Detect which cell encompasses the target text, then output its (x, y) center coordinate. 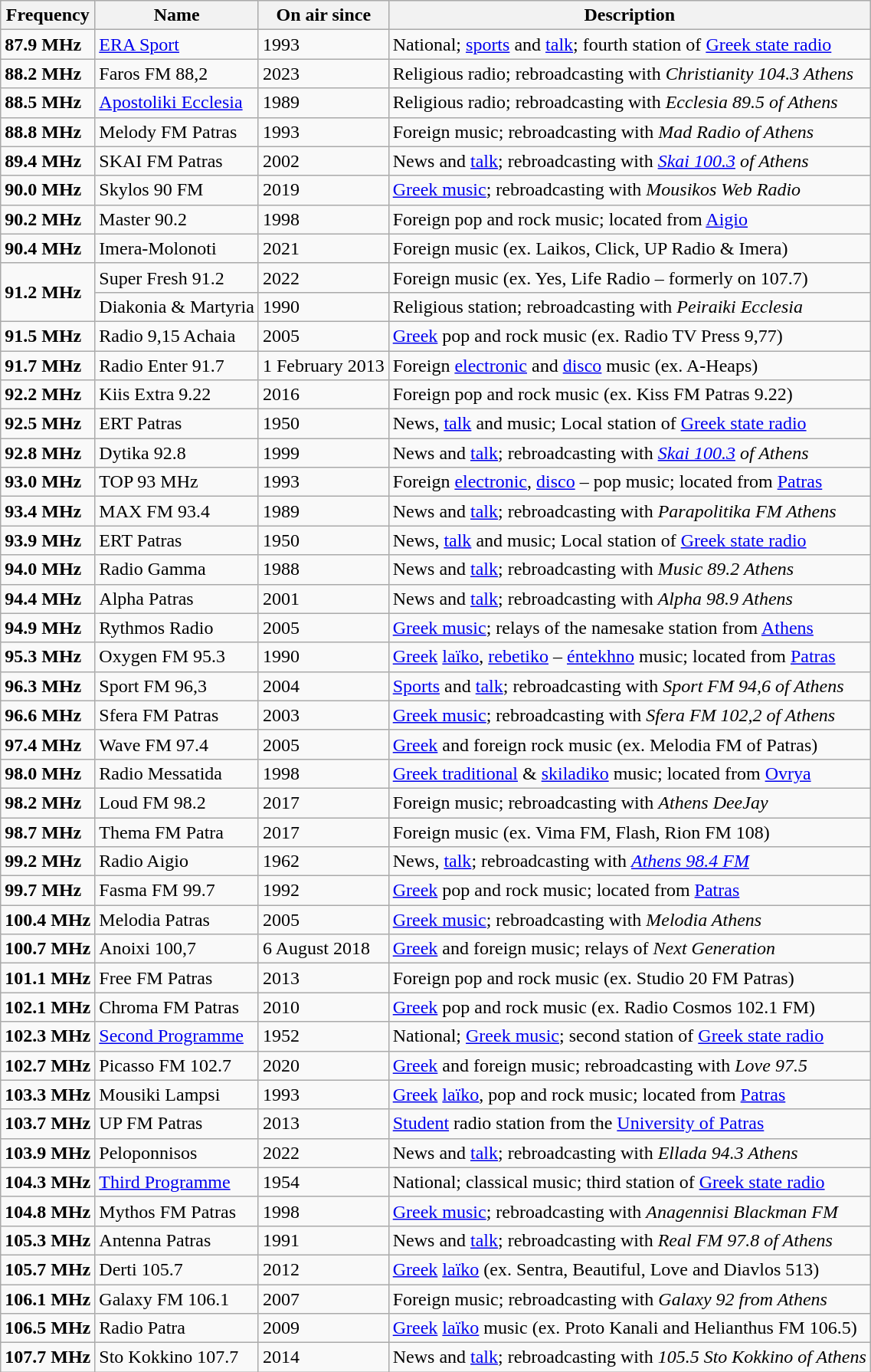
Mousiki Lampsi (177, 1095)
90.2 MHz (47, 219)
98.7 MHz (47, 832)
Radio Enter 91.7 (177, 366)
Chroma FM Patras (177, 1007)
Radio Messatida (177, 773)
News and talk; rebroadcasting with Music 89.2 Athens (630, 569)
Foreign electronic, disco – pop music; located from Patras (630, 482)
News and talk; rebroadcasting with Parapolitika FM Athens (630, 511)
Antenna Patras (177, 1240)
Name (177, 15)
Sto Kokkino 107.7 (177, 1357)
92.5 MHz (47, 424)
92.2 MHz (47, 395)
Greek music; relays of the namesake station from Athens (630, 628)
91.2 MHz (47, 292)
Faros FM 88,2 (177, 74)
2004 (323, 686)
106.5 MHz (47, 1328)
UP FM Patras (177, 1124)
Master 90.2 (177, 219)
Picasso FM 102.7 (177, 1065)
Greek pop and rock music (ex. Radio TV Press 9,77) (630, 336)
103.9 MHz (47, 1153)
Free FM Patras (177, 978)
Greek music; rebroadcasting with Mousikos Web Radio (630, 190)
2021 (323, 248)
Mythos FM Patras (177, 1211)
Greek pop and rock music; located from Patras (630, 891)
Oxygen FM 95.3 (177, 657)
News, talk; rebroadcasting with Athens 98.4 FM (630, 862)
2009 (323, 1328)
National; sports and talk; fourth station of Greek state radio (630, 44)
96.6 MHz (47, 715)
91.5 MHz (47, 336)
ERA Sport (177, 44)
105.3 MHz (47, 1240)
104.8 MHz (47, 1211)
TOP 93 MHz (177, 482)
Description (630, 15)
88.2 MHz (47, 74)
Radio Aigio (177, 862)
News and talk; rebroadcasting with Ellada 94.3 Athens (630, 1153)
1 February 2013 (323, 366)
2019 (323, 190)
Foreign music; rebroadcasting with Athens DeeJay (630, 803)
105.7 MHz (47, 1269)
Greek pop and rock music (ex. Radio Cosmos 102.1 FM) (630, 1007)
103.3 MHz (47, 1095)
National; classical music; third station of Greek state radio (630, 1182)
Foreign pop and rock music (ex. Studio 20 FM Patras) (630, 978)
Sports and talk; rebroadcasting with Sport FM 94,6 of Athens (630, 686)
Foreign music (ex. Vima FM, Flash, Rion FM 108) (630, 832)
103.7 MHz (47, 1124)
MAX FM 93.4 (177, 511)
Frequency (47, 15)
SKAI FM Patras (177, 161)
107.7 MHz (47, 1357)
Thema FM Patra (177, 832)
1988 (323, 569)
94.9 MHz (47, 628)
1992 (323, 891)
Rythmos Radio (177, 628)
News and talk; rebroadcasting with Real FM 97.8 of Athens (630, 1240)
Greek traditional & skiladiko music; located from Ovrya (630, 773)
93.9 MHz (47, 540)
2003 (323, 715)
Greek music; rebroadcasting with Melodia Athens (630, 920)
Student radio station from the University of Patras (630, 1124)
88.8 MHz (47, 132)
Greek laïko (ex. Sentra, Beautiful, Love and Diavlos 513) (630, 1269)
Religious station; rebroadcasting with Peiraiki Ecclesia (630, 307)
102.1 MHz (47, 1007)
Fasma FM 99.7 (177, 891)
94.0 MHz (47, 569)
1952 (323, 1036)
1954 (323, 1182)
Foreign pop and rock music; located from Aigio (630, 219)
Super Fresh 91.2 (177, 277)
Foreign music (ex. Laikos, Click, UP Radio & Imera) (630, 248)
Greek and foreign music; relays of Next Generation (630, 949)
Greek and foreign rock music (ex. Melodia FM of Patras) (630, 744)
Galaxy FM 106.1 (177, 1299)
90.0 MHz (47, 190)
89.4 MHz (47, 161)
100.7 MHz (47, 949)
Dytika 92.8 (177, 453)
92.8 MHz (47, 453)
104.3 MHz (47, 1182)
96.3 MHz (47, 686)
94.4 MHz (47, 599)
106.1 MHz (47, 1299)
Greek laïko, rebetiko – éntekhno music; located from Patras (630, 657)
Foreign music; rebroadcasting with Galaxy 92 from Athens (630, 1299)
Melody FM Patras (177, 132)
Radio Patra (177, 1328)
Anoixi 100,7 (177, 949)
2001 (323, 599)
102.3 MHz (47, 1036)
Alpha Patras (177, 599)
Foreign pop and rock music (ex. Kiss FM Patras 9.22) (630, 395)
Greek music; rebroadcasting with Anagennisi Blackman FM (630, 1211)
Religious radio; rebroadcasting with Ecclesia 89.5 of Athens (630, 103)
Greek laïko, pop and rock music; located from Patras (630, 1095)
Imera-Molonoti (177, 248)
98.0 MHz (47, 773)
93.0 MHz (47, 482)
102.7 MHz (47, 1065)
100.4 MHz (47, 920)
2012 (323, 1269)
88.5 MHz (47, 103)
Foreign music; rebroadcasting with Mad Radio of Athens (630, 132)
Sfera FM Patras (177, 715)
2014 (323, 1357)
Apostoliki Ecclesia (177, 103)
87.9 MHz (47, 44)
1991 (323, 1240)
Foreign electronic and disco music (ex. A-Heaps) (630, 366)
Radio Gamma (177, 569)
2023 (323, 74)
Greek and foreign music; rebroadcasting with Love 97.5 (630, 1065)
2020 (323, 1065)
91.7 MHz (47, 366)
99.2 MHz (47, 862)
News and talk; rebroadcasting with 105.5 Sto Kokkino of Athens (630, 1357)
93.4 MHz (47, 511)
On air since (323, 15)
News and talk; rebroadcasting with Alpha 98.9 Athens (630, 599)
Greek music; rebroadcasting with Sfera FM 102,2 of Athens (630, 715)
1999 (323, 453)
Derti 105.7 (177, 1269)
95.3 MHz (47, 657)
Skylos 90 FM (177, 190)
90.4 MHz (47, 248)
97.4 MHz (47, 744)
2007 (323, 1299)
Kiis Extra 9.22 (177, 395)
Diakonia & Martyria (177, 307)
2016 (323, 395)
98.2 MHz (47, 803)
Greek laïko music (ex. Proto Kanali and Helianthus FM 106.5) (630, 1328)
6 August 2018 (323, 949)
Wave FM 97.4 (177, 744)
101.1 MHz (47, 978)
Peloponnisos (177, 1153)
Melodia Patras (177, 920)
National; Greek music; second station of Greek state radio (630, 1036)
2002 (323, 161)
1962 (323, 862)
Third Programme (177, 1182)
2010 (323, 1007)
Sport FM 96,3 (177, 686)
Radio 9,15 Achaia (177, 336)
Loud FM 98.2 (177, 803)
Second Programme (177, 1036)
99.7 MHz (47, 891)
Religious radio; rebroadcasting with Christianity 104.3 Athens (630, 74)
Foreign music (ex. Yes, Life Radio – formerly on 107.7) (630, 277)
